Locate the cell with the specified text and output its [X, Y] center coordinate. 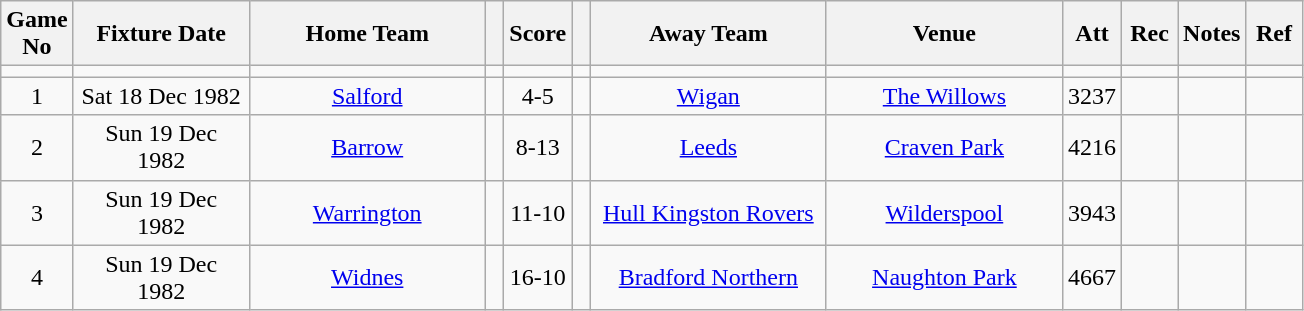
Game No [37, 34]
Bradford Northern [708, 278]
3943 [1092, 212]
4 [37, 278]
4216 [1092, 148]
3237 [1092, 96]
4-5 [538, 96]
Naughton Park [944, 278]
The Willows [944, 96]
Hull Kingston Rovers [708, 212]
Barrow [367, 148]
4667 [1092, 278]
Away Team [708, 34]
Widnes [367, 278]
Wilderspool [944, 212]
Warrington [367, 212]
3 [37, 212]
1 [37, 96]
Fixture Date [161, 34]
Leeds [708, 148]
Rec [1150, 34]
Salford [367, 96]
Ref [1274, 34]
2 [37, 148]
Score [538, 34]
Home Team [367, 34]
Craven Park [944, 148]
Wigan [708, 96]
Venue [944, 34]
16-10 [538, 278]
11-10 [538, 212]
Att [1092, 34]
8-13 [538, 148]
Notes [1212, 34]
Sat 18 Dec 1982 [161, 96]
